Determine the [x, y] coordinate at the center of the cell enclosing the given text.  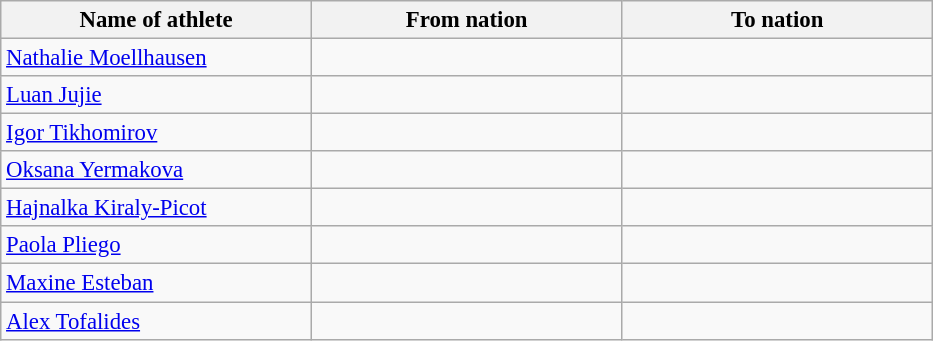
To nation [778, 20]
Oksana Yermakova [156, 170]
From nation [466, 20]
Nathalie Moellhausen [156, 58]
Maxine Esteban [156, 283]
Hajnalka Kiraly-Picot [156, 208]
Alex Tofalides [156, 321]
Name of athlete [156, 20]
Paola Pliego [156, 245]
Igor Tikhomirov [156, 133]
Luan Jujie [156, 95]
